For the text-containing cell, return its midpoint in (X, Y) coordinate format. 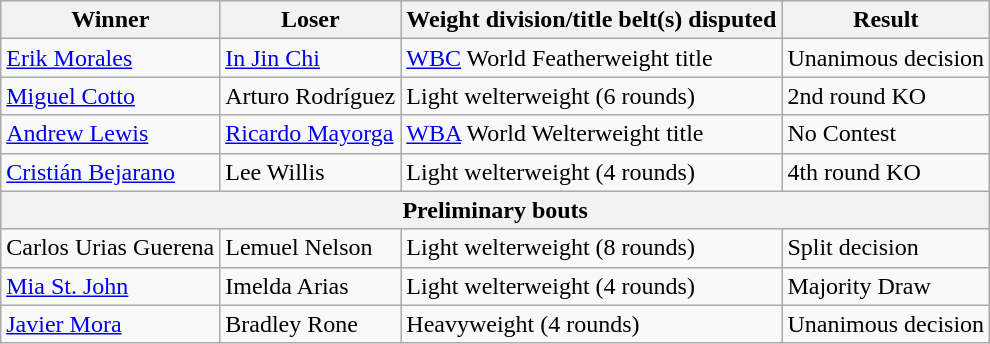
Ricardo Mayorga (310, 134)
Light welterweight (6 rounds) (592, 96)
Javier Mora (110, 324)
4th round KO (886, 172)
Andrew Lewis (110, 134)
Light welterweight (8 rounds) (592, 248)
Preliminary bouts (496, 210)
Arturo Rodríguez (310, 96)
Miguel Cotto (110, 96)
Winner (110, 20)
Majority Draw (886, 286)
WBA World Welterweight title (592, 134)
Loser (310, 20)
In Jin Chi (310, 58)
Imelda Arias (310, 286)
2nd round KO (886, 96)
Bradley Rone (310, 324)
Split decision (886, 248)
Carlos Urias Guerena (110, 248)
Erik Morales (110, 58)
Cristián Bejarano (110, 172)
Mia St. John (110, 286)
Result (886, 20)
Heavyweight (4 rounds) (592, 324)
Lemuel Nelson (310, 248)
No Contest (886, 134)
Lee Willis (310, 172)
Weight division/title belt(s) disputed (592, 20)
WBC World Featherweight title (592, 58)
